Find where the given text appears and provide that cell's center as [X, Y] coordinate. 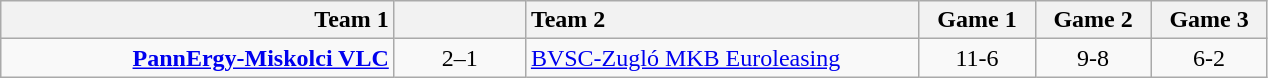
Game 2 [1093, 20]
2–1 [460, 58]
Game 1 [977, 20]
9-8 [1093, 58]
Team 1 [198, 20]
PannErgy-Miskolci VLC [198, 58]
Team 2 [722, 20]
BVSC-Zugló MKB Euroleasing [722, 58]
Game 3 [1209, 20]
11-6 [977, 58]
6-2 [1209, 58]
